Detect which cell encompasses the target text, then output its (x, y) center coordinate. 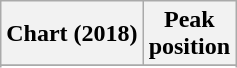
Chart (2018) (72, 34)
Peakposition (189, 34)
